Identify which cell holds the provided text, then report its (x, y) central coordinate. 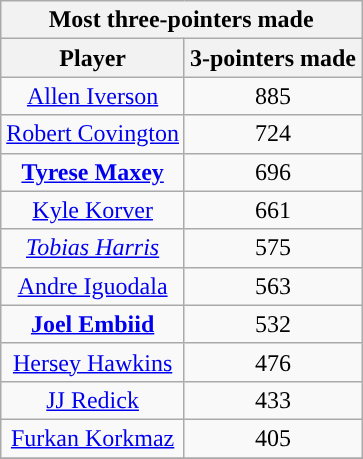
Tobias Harris (93, 248)
3-pointers made (272, 58)
Most three-pointers made (182, 20)
563 (272, 286)
JJ Redick (93, 400)
Allen Iverson (93, 96)
532 (272, 324)
Player (93, 58)
476 (272, 362)
Robert Covington (93, 134)
433 (272, 400)
661 (272, 210)
Furkan Korkmaz (93, 438)
885 (272, 96)
Hersey Hawkins (93, 362)
724 (272, 134)
696 (272, 172)
575 (272, 248)
Andre Iguodala (93, 286)
Tyrese Maxey (93, 172)
405 (272, 438)
Kyle Korver (93, 210)
Joel Embiid (93, 324)
